Scan for the cell matching the given text and deliver its [x, y] coordinate at center. 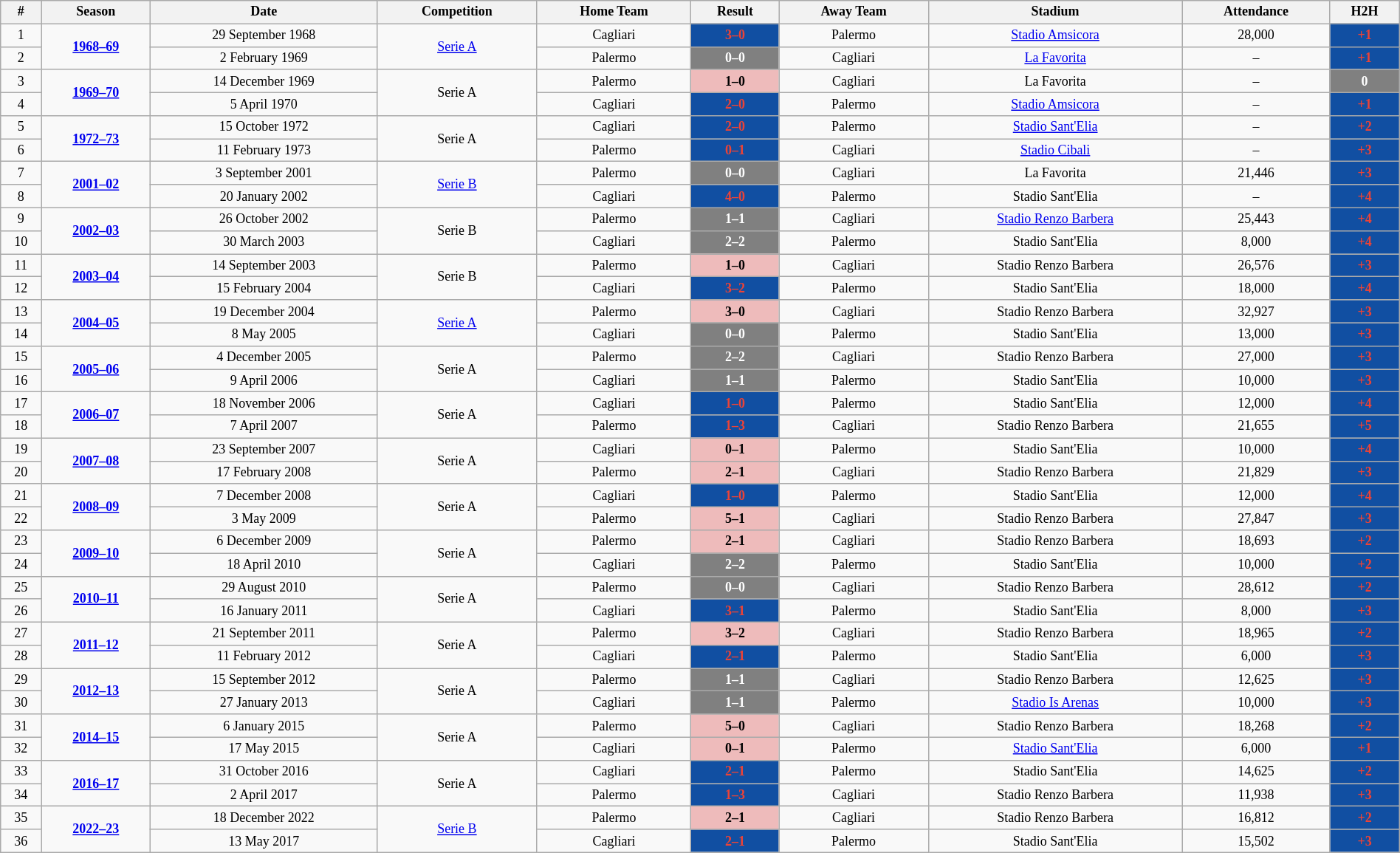
32 [21, 749]
5–0 [735, 725]
14 [21, 334]
17 February 2008 [264, 473]
22 [21, 518]
7 December 2008 [264, 495]
21,446 [1256, 173]
25 [21, 588]
8 [21, 196]
2 [21, 58]
Date [264, 12]
16 [21, 381]
2001–02 [96, 185]
2004–05 [96, 323]
30 March 2003 [264, 242]
26 October 2002 [264, 219]
31 October 2016 [264, 771]
27 [21, 634]
21 [21, 495]
11 February 2012 [264, 657]
2 April 2017 [264, 795]
15 September 2012 [264, 679]
15 February 2004 [264, 288]
2007–08 [96, 461]
6 December 2009 [264, 542]
Attendance [1256, 12]
2012–13 [96, 691]
5–1 [735, 518]
14,625 [1256, 771]
2009–10 [96, 553]
29 August 2010 [264, 588]
36 [21, 840]
15 October 1972 [264, 127]
15,502 [1256, 840]
0 [1365, 81]
11 February 1973 [264, 151]
+5 [1365, 427]
32,927 [1256, 312]
12,625 [1256, 679]
9 April 2006 [264, 381]
Stadio Cibali [1055, 151]
33 [21, 771]
2003–04 [96, 277]
5 April 1970 [264, 103]
2002–03 [96, 230]
28,612 [1256, 588]
19 December 2004 [264, 312]
34 [21, 795]
3 [21, 81]
1968–69 [96, 47]
1972–73 [96, 139]
26,576 [1256, 266]
Result [735, 12]
3 May 2009 [264, 518]
15 [21, 357]
17 [21, 403]
Stadio Is Arenas [1055, 703]
13 [21, 312]
2006–07 [96, 415]
19 [21, 449]
2016–17 [96, 783]
# [21, 12]
10 [21, 242]
31 [21, 725]
26 [21, 610]
18,268 [1256, 725]
1 [21, 35]
2011–12 [96, 645]
18 November 2006 [264, 403]
20 [21, 473]
13,000 [1256, 334]
H2H [1365, 12]
4 [21, 103]
2022–23 [96, 829]
27,847 [1256, 518]
18 April 2010 [264, 564]
Competition [457, 12]
2 February 1969 [264, 58]
6 January 2015 [264, 725]
18,000 [1256, 288]
3 September 2001 [264, 173]
27,000 [1256, 357]
7 [21, 173]
28 [21, 657]
28,000 [1256, 35]
29 [21, 679]
25,443 [1256, 219]
21,655 [1256, 427]
18 [21, 427]
18 December 2022 [264, 818]
11,938 [1256, 795]
21,829 [1256, 473]
Season [96, 12]
1969–70 [96, 92]
12 [21, 288]
9 [21, 219]
4–0 [735, 196]
2008–09 [96, 507]
14 September 2003 [264, 266]
4 December 2005 [264, 357]
5 [21, 127]
2014–15 [96, 737]
17 May 2015 [264, 749]
20 January 2002 [264, 196]
27 January 2013 [264, 703]
18,693 [1256, 542]
13 May 2017 [264, 840]
16,812 [1256, 818]
6 [21, 151]
2010–11 [96, 599]
Away Team [854, 12]
23 [21, 542]
29 September 1968 [264, 35]
Stadium [1055, 12]
16 January 2011 [264, 610]
21 September 2011 [264, 634]
Home Team [614, 12]
18,965 [1256, 634]
7 April 2007 [264, 427]
35 [21, 818]
3–1 [735, 610]
23 September 2007 [264, 449]
30 [21, 703]
2005–06 [96, 369]
14 December 1969 [264, 81]
24 [21, 564]
11 [21, 266]
8 May 2005 [264, 334]
